Identify which cell holds the provided text, then report its (X, Y) central coordinate. 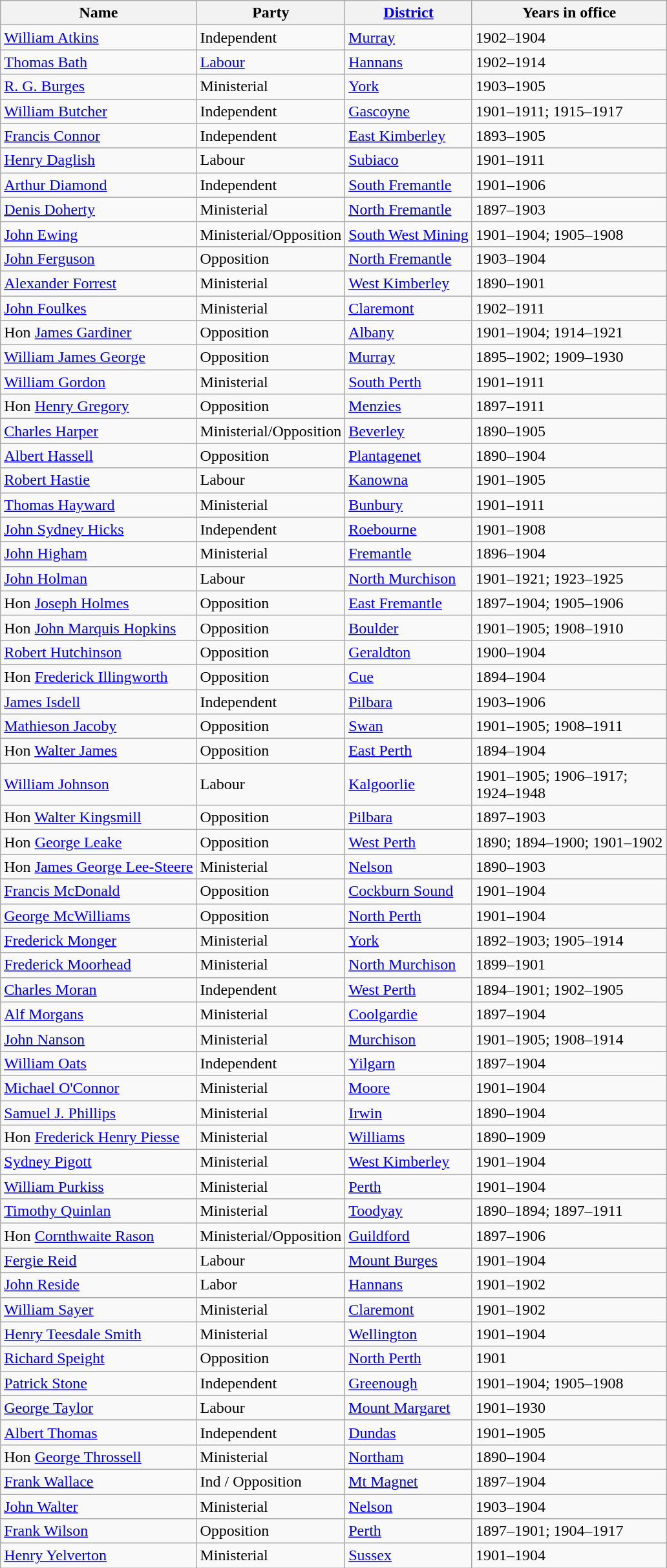
Frank Wallace (98, 1481)
Swan (408, 726)
1901–1905; 1908–1914 (569, 1039)
Ind / Opposition (271, 1481)
Sydney Pigott (98, 1162)
1901–1908 (569, 529)
1901 (569, 1359)
South West Mining (408, 234)
Charles Moran (98, 990)
Cue (408, 677)
1901–1904; 1914–1921 (569, 333)
1901–1930 (569, 1408)
Guildford (408, 1236)
Party (271, 13)
Alf Morgans (98, 1014)
1901–1911; 1915–1917 (569, 111)
Alexander Forrest (98, 283)
Denis Doherty (98, 209)
1892–1903; 1905–1914 (569, 940)
Menzies (408, 407)
John Holman (98, 578)
Hon John Marquis Hopkins (98, 628)
1901–1906 (569, 185)
Mt Magnet (408, 1481)
1900–1904 (569, 652)
1901–1905; 1908–1910 (569, 628)
Mathieson Jacoby (98, 726)
Northam (408, 1457)
George Taylor (98, 1408)
1903–1906 (569, 701)
Years in office (569, 13)
Greenough (408, 1383)
1901–1921; 1923–1925 (569, 578)
Samuel J. Phillips (98, 1112)
1890–1903 (569, 867)
1890–1901 (569, 283)
Fergie Reid (98, 1260)
Hon Frederick Henry Piesse (98, 1138)
Robert Hastie (98, 480)
John Reside (98, 1285)
South Fremantle (408, 185)
Hon George Throssell (98, 1457)
East Fremantle (408, 603)
1893–1905 (569, 136)
Thomas Bath (98, 62)
Toodyay (408, 1211)
East Kimberley (408, 136)
Robert Hutchinson (98, 652)
Hon Frederick Illingworth (98, 677)
1901–1905; 1906–1917;1924–1948 (569, 785)
Gascoyne (408, 111)
Hon Walter James (98, 751)
Fremantle (408, 554)
Henry Yelverton (98, 1556)
John Ferguson (98, 259)
Coolgardie (408, 1014)
1902–1911 (569, 308)
William Atkins (98, 37)
Hon George Leake (98, 842)
Frederick Monger (98, 940)
Albany (408, 333)
Hon Walter Kingsmill (98, 818)
Subiaco (408, 160)
Plantagenet (408, 456)
1897–1906 (569, 1236)
Henry Teesdale Smith (98, 1334)
1890–1894; 1897–1911 (569, 1211)
William Gordon (98, 382)
1890–1909 (569, 1138)
Hon James Gardiner (98, 333)
Richard Speight (98, 1359)
William Johnson (98, 785)
John Foulkes (98, 308)
1902–1904 (569, 37)
Yilgarn (408, 1063)
William Butcher (98, 111)
1897–1911 (569, 407)
1897–1904; 1905–1906 (569, 603)
Michael O'Connor (98, 1088)
Irwin (408, 1112)
R. G. Burges (98, 87)
Thomas Hayward (98, 505)
District (408, 13)
East Perth (408, 751)
1902–1914 (569, 62)
Hon James George Lee-Steere (98, 867)
Roebourne (408, 529)
William James George (98, 357)
Charles Harper (98, 431)
1890; 1894–1900; 1901–1902 (569, 842)
Wellington (408, 1334)
Francis McDonald (98, 891)
Frank Wilson (98, 1531)
Williams (408, 1138)
Kanowna (408, 480)
Arthur Diamond (98, 185)
John Sydney Hicks (98, 529)
Hon Joseph Holmes (98, 603)
Kalgoorlie (408, 785)
Beverley (408, 431)
Name (98, 13)
Murchison (408, 1039)
Geraldton (408, 652)
John Ewing (98, 234)
1903–1905 (569, 87)
John Nanson (98, 1039)
Frederick Moorhead (98, 965)
James Isdell (98, 701)
1901–1905; 1908–1911 (569, 726)
Albert Hassell (98, 456)
1890–1905 (569, 431)
Moore (408, 1088)
1897–1901; 1904–1917 (569, 1531)
Mount Burges (408, 1260)
Cockburn Sound (408, 891)
William Oats (98, 1063)
1895–1902; 1909–1930 (569, 357)
Hon Cornthwaite Rason (98, 1236)
John Higham (98, 554)
Hon Henry Gregory (98, 407)
William Purkiss (98, 1187)
Labor (271, 1285)
Francis Connor (98, 136)
Mount Margaret (408, 1408)
South Perth (408, 382)
Timothy Quinlan (98, 1211)
Henry Daglish (98, 160)
William Sayer (98, 1309)
Bunbury (408, 505)
Dundas (408, 1432)
Patrick Stone (98, 1383)
George McWilliams (98, 916)
Boulder (408, 628)
1896–1904 (569, 554)
John Walter (98, 1507)
Sussex (408, 1556)
Albert Thomas (98, 1432)
1894–1901; 1902–1905 (569, 990)
1899–1901 (569, 965)
